Output the [X, Y] coordinate of the center of the cell containing the given text.  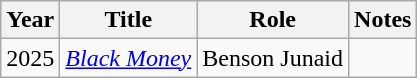
Benson Junaid [273, 58]
Title [128, 20]
Notes [383, 20]
2025 [30, 58]
Black Money [128, 58]
Year [30, 20]
Role [273, 20]
